Search for the cell housing the specified text and yield its [x, y] center coordinate. 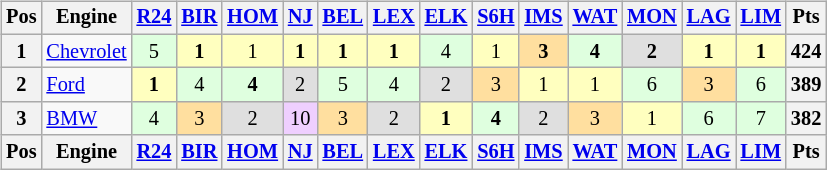
10 [300, 119]
BMW [86, 119]
7 [761, 119]
382 [806, 119]
424 [806, 51]
389 [806, 85]
Chevrolet [86, 51]
Ford [86, 85]
